Identify which cell holds the provided text, then report its [X, Y] central coordinate. 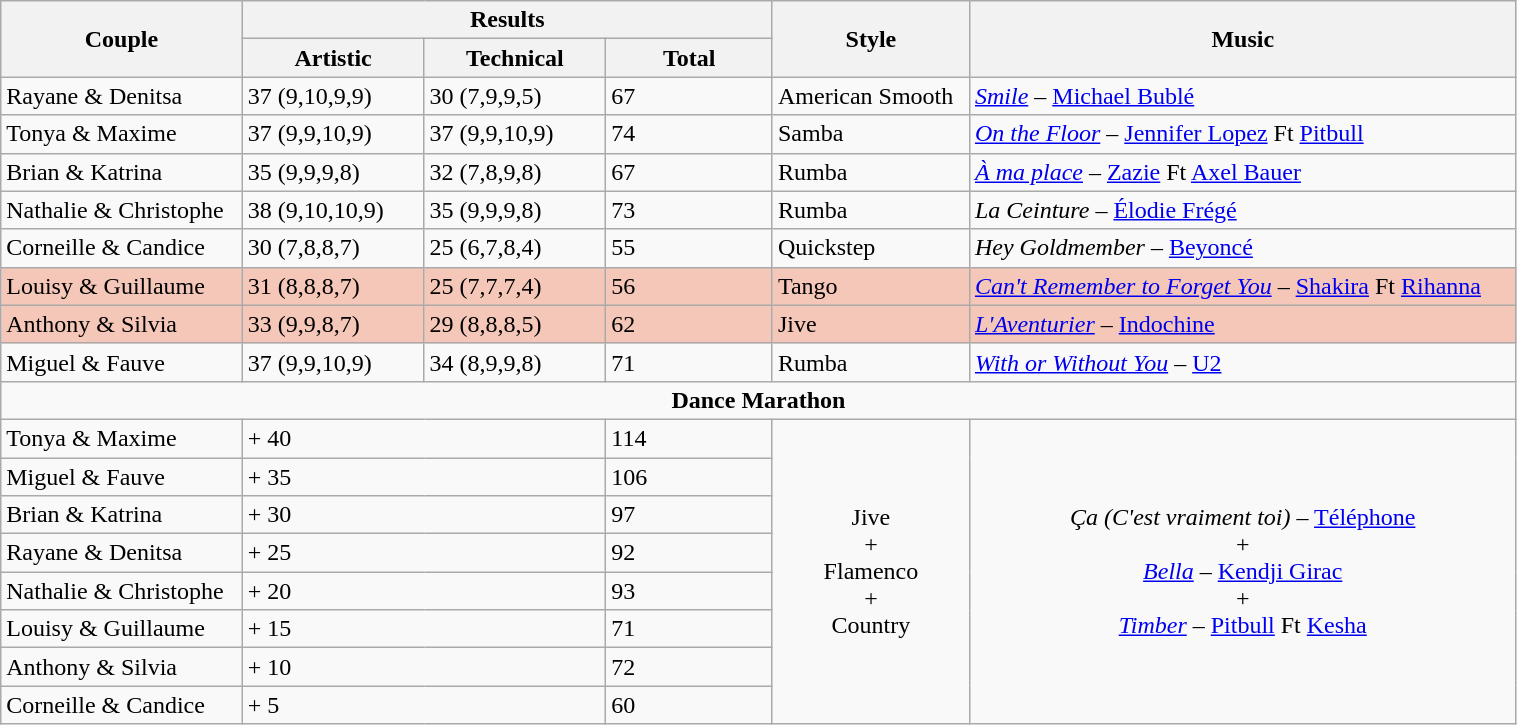
Results [507, 20]
72 [690, 667]
33 (9,9,8,7) [333, 324]
Samba [870, 134]
+ 5 [424, 705]
L'Aventurier – Indochine [1242, 324]
+ 40 [424, 438]
+ 15 [424, 629]
29 (8,8,8,5) [515, 324]
Style [870, 39]
À ma place – Zazie Ft Axel Bauer [1242, 172]
Couple [122, 39]
+ 30 [424, 515]
+ 25 [424, 553]
30 (7,9,9,5) [515, 96]
+ 10 [424, 667]
25 (7,7,7,4) [515, 286]
93 [690, 591]
Dance Marathon [758, 400]
With or Without You – U2 [1242, 362]
97 [690, 515]
32 (7,8,9,8) [515, 172]
Jive+Flamenco+Country [870, 571]
Jive [870, 324]
38 (9,10,10,9) [333, 210]
On the Floor – Jennifer Lopez Ft Pitbull [1242, 134]
Can't Remember to Forget You – Shakira Ft Rihanna [1242, 286]
60 [690, 705]
74 [690, 134]
Technical [515, 58]
Total [690, 58]
37 (9,10,9,9) [333, 96]
31 (8,8,8,7) [333, 286]
La Ceinture – Élodie Frégé [1242, 210]
American Smooth [870, 96]
Quickstep [870, 248]
+ 20 [424, 591]
Hey Goldmember – Beyoncé [1242, 248]
73 [690, 210]
Artistic [333, 58]
+ 35 [424, 477]
106 [690, 477]
Ça (C'est vraiment toi) – Téléphone+Bella – Kendji Girac+Timber – Pitbull Ft Kesha [1242, 571]
30 (7,8,8,7) [333, 248]
Music [1242, 39]
114 [690, 438]
34 (8,9,9,8) [515, 362]
Smile – Michael Bublé [1242, 96]
92 [690, 553]
25 (6,7,8,4) [515, 248]
56 [690, 286]
62 [690, 324]
Tango [870, 286]
55 [690, 248]
